Capture the cell that displays the provided text and extract its (X, Y) central coordinate. 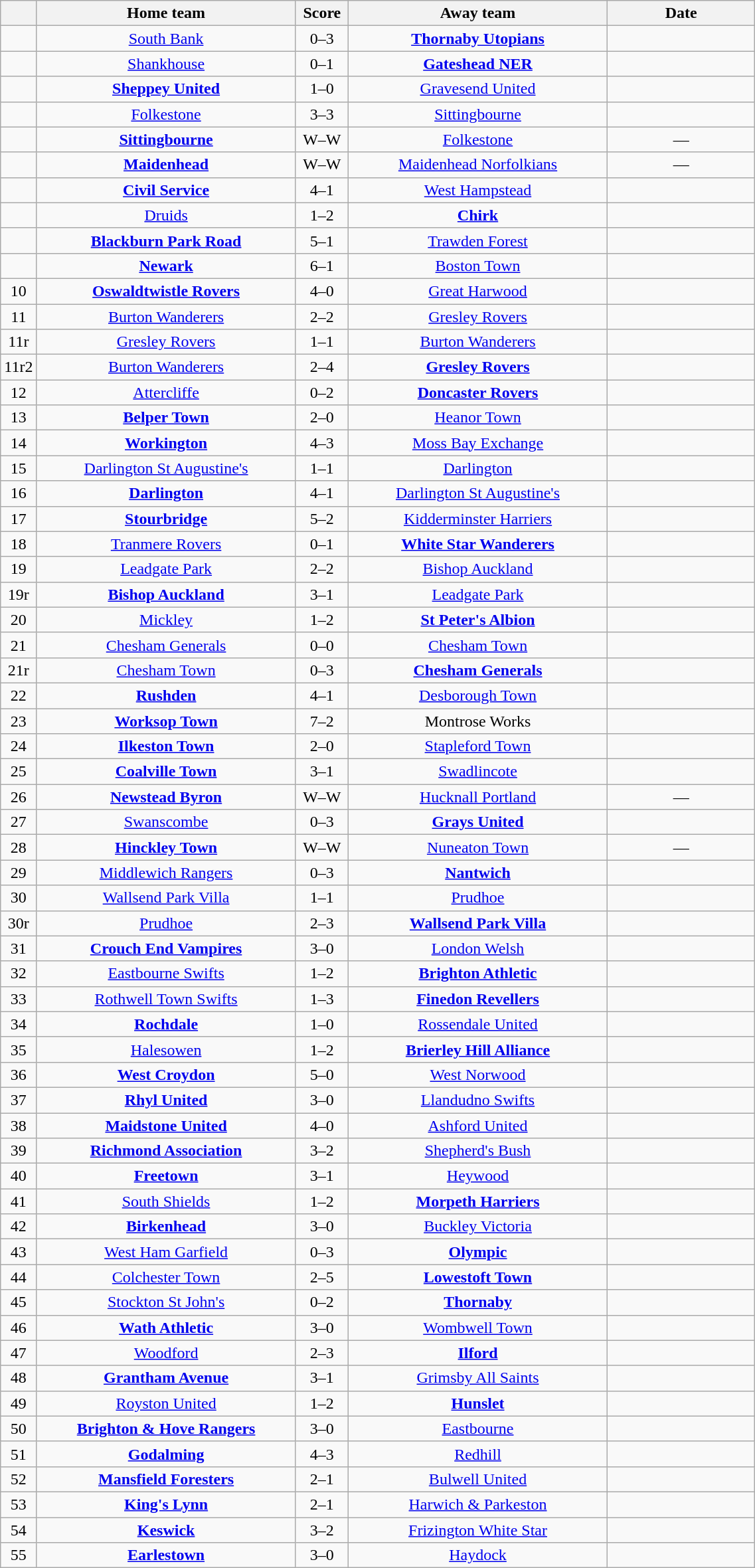
5–2 (321, 519)
18 (19, 544)
5–1 (321, 240)
Hunslet (477, 1403)
11 (19, 317)
Newark (166, 266)
Keswick (166, 1529)
Attercliffe (166, 392)
Druids (166, 215)
Stapleford Town (477, 746)
Haydock (477, 1555)
Coalville Town (166, 772)
King's Lynn (166, 1504)
Crouch End Vampires (166, 948)
20 (19, 620)
31 (19, 948)
West Hampstead (477, 190)
Trawden Forest (477, 240)
West Norwood (477, 1075)
Shepherd's Bush (477, 1151)
36 (19, 1075)
Maidenhead Norfolkians (477, 165)
45 (19, 1302)
27 (19, 822)
Bulwell United (477, 1479)
Desborough Town (477, 695)
Rossendale United (477, 1024)
Nuneaton Town (477, 847)
37 (19, 1100)
Great Harwood (477, 291)
Freetown (166, 1176)
Belper Town (166, 418)
Thornaby (477, 1302)
32 (19, 974)
11r (19, 342)
3–3 (321, 114)
Llandudno Swifts (477, 1100)
Wombwell Town (477, 1328)
Wath Athletic (166, 1328)
Frizington White Star (477, 1529)
44 (19, 1277)
Grays United (477, 822)
Morpeth Harriers (477, 1201)
Doncaster Rovers (477, 392)
Royston United (166, 1403)
17 (19, 519)
Halesowen (166, 1049)
Hucknall Portland (477, 797)
11r2 (19, 367)
Rochdale (166, 1024)
Heywood (477, 1176)
Mansfield Foresters (166, 1479)
South Bank (166, 39)
Rhyl United (166, 1100)
Ilford (477, 1353)
38 (19, 1126)
West Ham Garfield (166, 1252)
35 (19, 1049)
Grantham Avenue (166, 1378)
2–5 (321, 1277)
Finedon Revellers (477, 999)
Eastbourne Swifts (166, 974)
2–4 (321, 367)
Heanor Town (477, 418)
Brierley Hill Alliance (477, 1049)
52 (19, 1479)
54 (19, 1529)
Maidstone United (166, 1126)
Ashford United (477, 1126)
7–2 (321, 721)
46 (19, 1328)
1–3 (321, 999)
Hinckley Town (166, 847)
Redhill (477, 1454)
Montrose Works (477, 721)
Blackburn Park Road (166, 240)
49 (19, 1403)
South Shields (166, 1201)
26 (19, 797)
22 (19, 695)
21 (19, 645)
Swanscombe (166, 822)
Worksop Town (166, 721)
White Star Wanderers (477, 544)
West Croydon (166, 1075)
14 (19, 443)
0–0 (321, 645)
Olympic (477, 1252)
Lowestoft Town (477, 1277)
16 (19, 493)
Boston Town (477, 266)
Richmond Association (166, 1151)
Oswaldtwistle Rovers (166, 291)
Rothwell Town Swifts (166, 999)
48 (19, 1378)
Stourbridge (166, 519)
Harwich & Parkeston (477, 1504)
Swadlincote (477, 772)
Away team (477, 13)
Grimsby All Saints (477, 1378)
23 (19, 721)
Workington (166, 443)
15 (19, 468)
30 (19, 898)
53 (19, 1504)
Gateshead NER (477, 64)
Score (321, 13)
Thornaby Utopians (477, 39)
Colchester Town (166, 1277)
Buckley Victoria (477, 1227)
Godalming (166, 1454)
Stockton St John's (166, 1302)
Eastbourne (477, 1429)
33 (19, 999)
Nantwich (477, 873)
19r (19, 594)
55 (19, 1555)
Earlestown (166, 1555)
Rushden (166, 695)
28 (19, 847)
50 (19, 1429)
40 (19, 1176)
Kidderminster Harriers (477, 519)
41 (19, 1201)
24 (19, 746)
5–0 (321, 1075)
47 (19, 1353)
Birkenhead (166, 1227)
Moss Bay Exchange (477, 443)
13 (19, 418)
43 (19, 1252)
Civil Service (166, 190)
19 (19, 569)
12 (19, 392)
34 (19, 1024)
Maidenhead (166, 165)
Shankhouse (166, 64)
10 (19, 291)
St Peter's Albion (477, 620)
Tranmere Rovers (166, 544)
Home team (166, 13)
21r (19, 670)
Chirk (477, 215)
Gravesend United (477, 89)
Brighton Athletic (477, 974)
London Welsh (477, 948)
6–1 (321, 266)
Newstead Byron (166, 797)
Sheppey United (166, 89)
Middlewich Rangers (166, 873)
39 (19, 1151)
Date (681, 13)
Woodford (166, 1353)
29 (19, 873)
Ilkeston Town (166, 746)
42 (19, 1227)
Mickley (166, 620)
51 (19, 1454)
30r (19, 923)
25 (19, 772)
Brighton & Hove Rangers (166, 1429)
